Return [X, Y] of the center of cell containing provided text 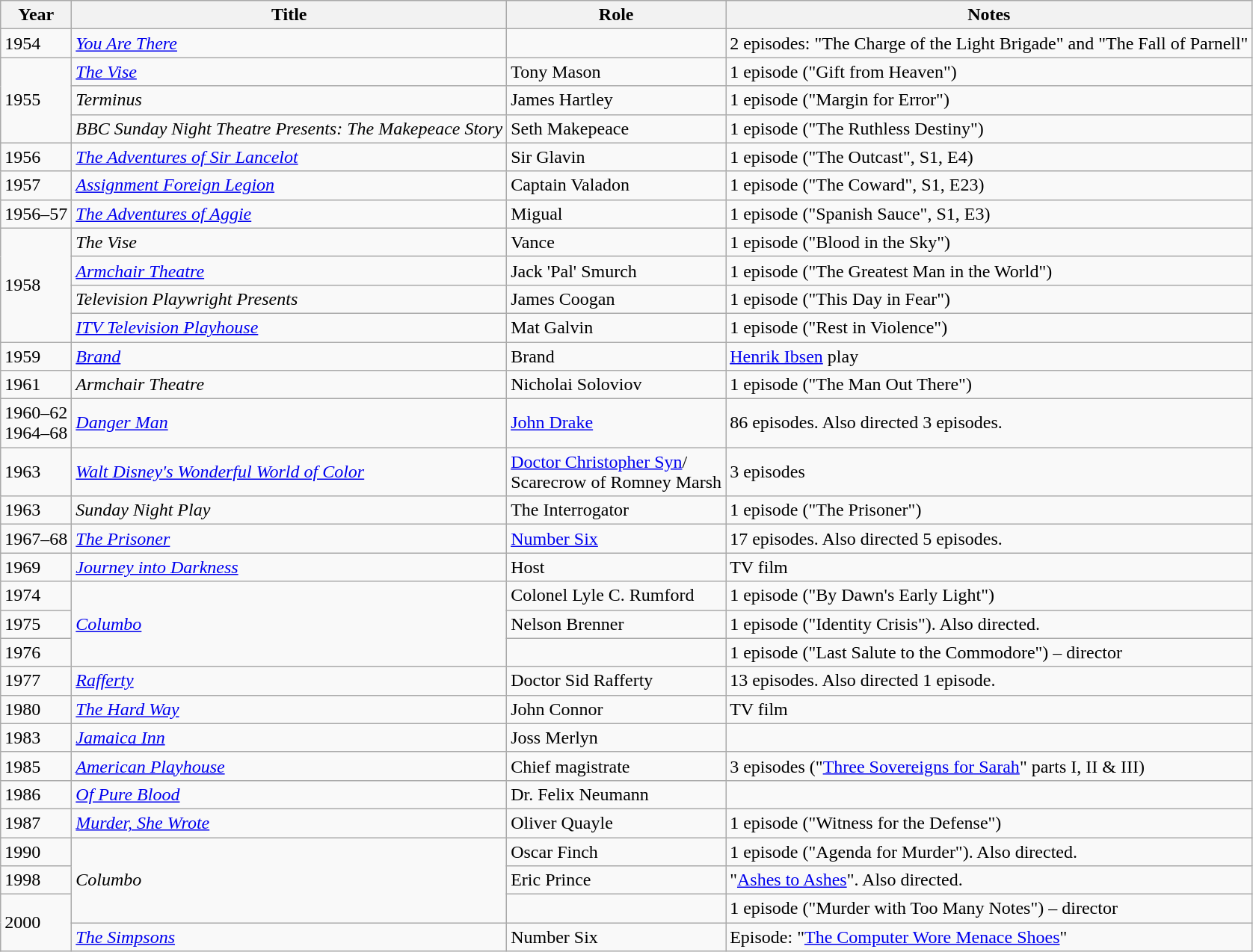
Television Playwright Presents [289, 299]
1977 [36, 681]
1 episode ("This Day in Fear") [989, 299]
The Adventures of Sir Lancelot [289, 157]
The Interrogator [616, 510]
ITV Television Playhouse [289, 327]
Colonel Lyle C. Rumford [616, 596]
James Coogan [616, 299]
3 episodes [989, 472]
1998 [36, 880]
Tony Mason [616, 72]
Eric Prince [616, 880]
Vance [616, 242]
1956–57 [36, 214]
Host [616, 567]
You Are There [289, 43]
1 episode ("Last Salute to the Commodore") – director [989, 652]
1955 [36, 100]
Sunday Night Play [289, 510]
Nelson Brenner [616, 624]
1 episode ("By Dawn's Early Light") [989, 596]
Joss Merlyn [616, 738]
1956 [36, 157]
2000 [36, 923]
Jamaica Inn [289, 738]
1954 [36, 43]
1957 [36, 185]
1980 [36, 709]
Terminus [289, 100]
American Playhouse [289, 766]
1961 [36, 385]
1990 [36, 851]
1 episode ("Murder with Too Many Notes") – director [989, 909]
Doctor Sid Rafferty [616, 681]
1958 [36, 285]
The Simpsons [289, 937]
2 episodes: "The Charge of the Light Brigade" and "The Fall of Parnell" [989, 43]
1974 [36, 596]
Oscar Finch [616, 851]
The Prisoner [289, 539]
1 episode ("Witness for the Defense") [989, 823]
BBC Sunday Night Theatre Presents: The Makepeace Story [289, 129]
Journey into Darkness [289, 567]
Notes [989, 15]
Doctor Christopher Syn/Scarecrow of Romney Marsh [616, 472]
1 episode ("The Prisoner") [989, 510]
The Adventures of Aggie [289, 214]
Dr. Felix Neumann [616, 794]
1 episode ("Identity Crisis"). Also directed. [989, 624]
John Drake [616, 423]
1975 [36, 624]
1959 [36, 356]
1 episode ("Margin for Error") [989, 100]
1 episode ("Gift from Heaven") [989, 72]
Murder, She Wrote [289, 823]
1969 [36, 567]
Oliver Quayle [616, 823]
Danger Man [289, 423]
1960–621964–68 [36, 423]
1 episode ("The Outcast", S1, E4) [989, 157]
1985 [36, 766]
1 episode ("Blood in the Sky") [989, 242]
1 episode ("Agenda for Murder"). Also directed. [989, 851]
John Connor [616, 709]
Chief magistrate [616, 766]
Role [616, 15]
The Hard Way [289, 709]
1967–68 [36, 539]
Mat Galvin [616, 327]
1986 [36, 794]
James Hartley [616, 100]
Year [36, 15]
13 episodes. Also directed 1 episode. [989, 681]
17 episodes. Also directed 5 episodes. [989, 539]
1 episode ("The Ruthless Destiny") [989, 129]
1983 [36, 738]
1987 [36, 823]
1 episode ("Spanish Sauce", S1, E3) [989, 214]
Henrik Ibsen play [989, 356]
1 episode ("The Coward", S1, E23) [989, 185]
1 episode ("The Man Out There") [989, 385]
Rafferty [289, 681]
Seth Makepeace [616, 129]
1976 [36, 652]
Jack 'Pal' Smurch [616, 271]
Title [289, 15]
Walt Disney's Wonderful World of Color [289, 472]
86 episodes. Also directed 3 episodes. [989, 423]
Assignment Foreign Legion [289, 185]
Nicholai Soloviov [616, 385]
1 episode ("Rest in Violence") [989, 327]
"Ashes to Ashes". Also directed. [989, 880]
Captain Valadon [616, 185]
1 episode ("The Greatest Man in the World") [989, 271]
Episode: "The Computer Wore Menace Shoes" [989, 937]
Sir Glavin [616, 157]
3 episodes ("Three Sovereigns for Sarah" parts I, II & III) [989, 766]
Of Pure Blood [289, 794]
Migual [616, 214]
